Pinpoint the cell where the given text exists, returning its (X, Y) midpoint coordinate. 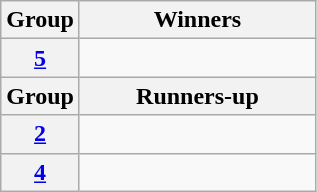
Winners (197, 20)
4 (40, 172)
2 (40, 134)
5 (40, 58)
Runners-up (197, 96)
